Determine the (x, y) coordinate at the center of the cell enclosing the given text.  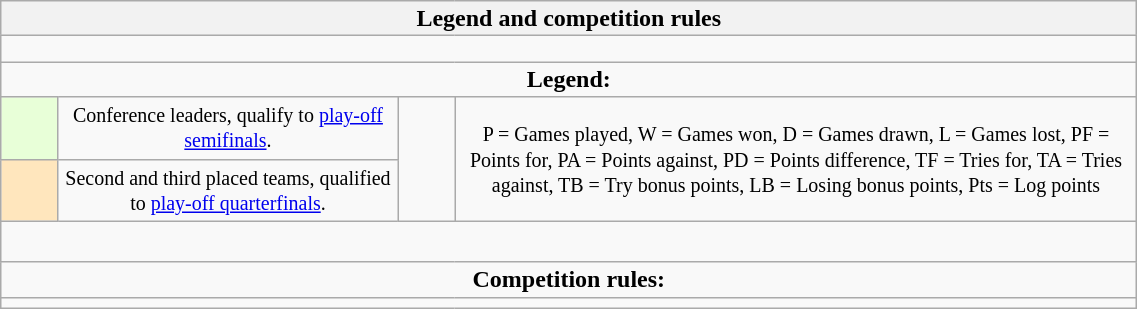
Competition rules: (569, 280)
Second and third placed teams, qualified to play-off quarterfinals. (228, 190)
Legend and competition rules (569, 18)
Conference leaders, qualify to play-off semifinals. (228, 128)
Legend: (569, 80)
